Pinpoint the cell where the given text exists, returning its (X, Y) midpoint coordinate. 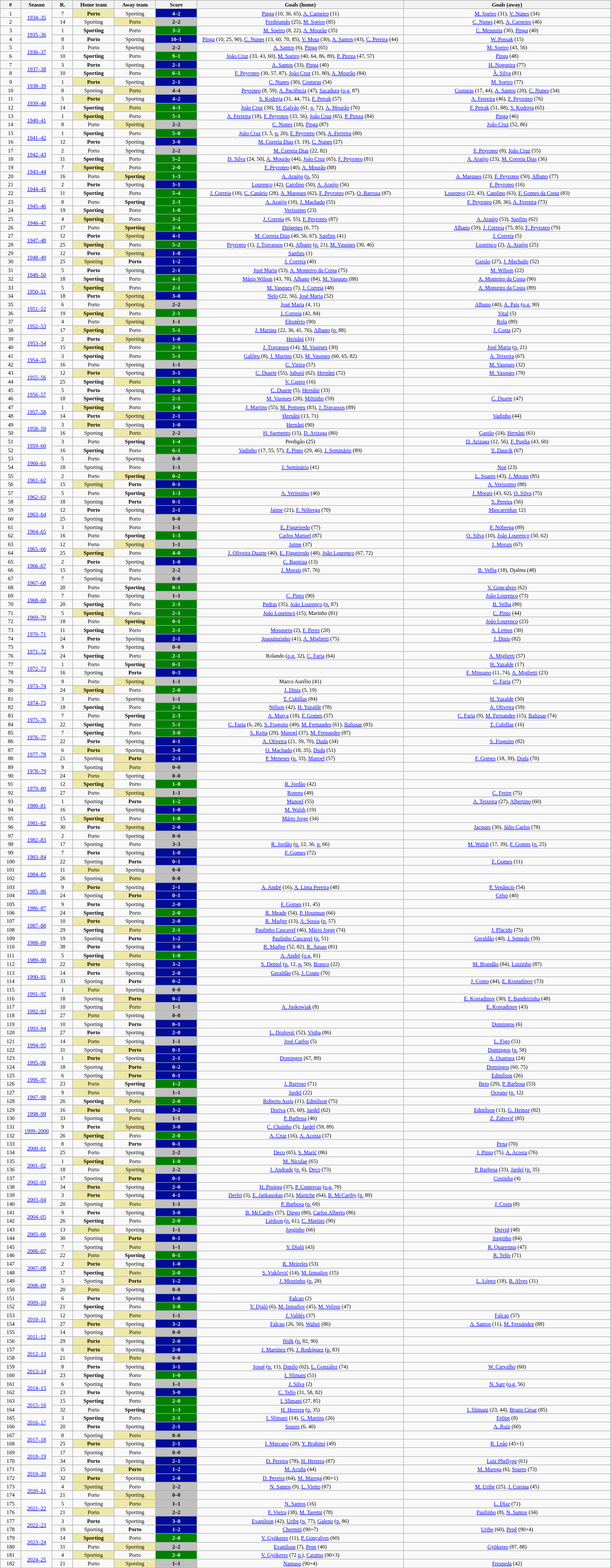
150 (11, 1289)
168 (11, 1443)
Y. Djaló (6), M. Izmailov (45), M. Veloso (47) (300, 1306)
4–0 (176, 553)
139 (11, 1195)
Albano (40), A. Pais (o.g. 90) (507, 304)
A. André (o.g. 81) (300, 955)
154 (11, 1323)
1967–68 (37, 583)
1993–94 (37, 1028)
1953–54 (37, 343)
A. Juskowiak (8) (300, 1007)
111 (11, 955)
A. Marques (23), F. Peyroteo (50), Albano (77) (507, 176)
Rola (89) (507, 321)
José Carlos (5) (300, 1041)
R. (62, 5)
2000–01 (37, 1148)
M. Soeiro (31), V. Nunes (34) (507, 13)
F. Nóbrega (89) (507, 527)
Noé (23) (507, 467)
105 (11, 904)
J. Morais (67, 76) (300, 570)
Paulinho (8), N. Santos (34) (507, 1512)
E. Kostadinov (43) (507, 1007)
Y. Djaló (43) (300, 1247)
161 (11, 1384)
78 (11, 673)
M. Walsh (17, 39), F. Gomes (p. 25) (507, 844)
I. Marcano (28), Y. Brahimi (49) (300, 1443)
J. Costa (27) (507, 330)
João Cruz (3, 5, p. 20), F. Peyroteo (50), A. Ferreira (80) (300, 133)
Jardel (22) (300, 1092)
79 (11, 681)
1960–61 (37, 463)
I. Slimani (14), G. Martins (26) (300, 1418)
2023–24 (37, 1542)
N. Santos (9), L. Vietto (87) (300, 1486)
163 (11, 1401)
141 (11, 1212)
60 (11, 518)
1964–65 (37, 531)
171 (11, 1469)
A. Ferreira (18), F. Peyroteo (33, 56), João Cruz (65), P. Pireza (84) (300, 116)
177 (11, 1521)
74 (11, 638)
R. Leão (45+1) (507, 1443)
1952–53 (37, 326)
C. Nunes (40), A. Carneiro (46) (507, 22)
Sanfins (1) (300, 253)
B. Velha (18), Djalma (48) (507, 570)
Eleutério (90) (300, 321)
88 (11, 758)
1969–70 (37, 617)
Mário Jorge (34) (300, 818)
109 (11, 938)
1963–64 (37, 514)
1957–58 (37, 411)
1972–73 (37, 668)
I. Slimani (27, 85) (300, 1401)
Home team (94, 5)
54 (11, 467)
Mário Wilson (43, 78), Albano (84), M. Vasques (88) (300, 279)
147 (11, 1264)
João Cruz (39), M. Galvão (61, p. 72), A. Mourão (70) (300, 107)
José Maria (4, 11) (300, 304)
107 (11, 921)
173 (11, 1486)
142 (11, 1221)
1970–71 (37, 634)
José Maria (p. 21) (507, 347)
179 (11, 1538)
Uribe (60), Pepê (90+4) (507, 1529)
Mascarenhas 12) (507, 510)
2–4 (176, 227)
S. Kodrnja (31, 44, 75), F. Petrak (57) (300, 99)
1992–93 (37, 1011)
João Cruz (33, 43, 60), M. Soeiro (40, 64, 86, 89), P. Pireza (47, 57) (300, 56)
C. Faria (77) (507, 681)
J. Martins (22, 36, 41, 76), Albano (p. 88) (300, 330)
156 (11, 1341)
67 (11, 578)
Roberto Assis (11), Edmílson (75) (300, 1101)
L. López (18), B. Alves (31) (507, 1281)
J. Barroso (71) (300, 1084)
C. Duarte (5), Hernâni (33) (300, 390)
Veríssimo (23) (300, 210)
Away team (135, 5)
1973–74 (37, 686)
Oceano (p. 12) (507, 1092)
1938–39 (37, 86)
2004–05 (37, 1217)
45 (11, 390)
Gastão (27), J. Machado (52) (507, 262)
A. Murça (18), F. Gomes (57) (300, 715)
A. Araújo (23), M. Correia Dias (36) (507, 159)
138 (11, 1186)
133 (11, 1144)
Score (176, 5)
167 (11, 1435)
63 (11, 544)
1974–75 (37, 703)
E. Kostadinov (30), F. Bandeirinha (48) (507, 998)
C. Pinto (90) (300, 596)
1991–92 (37, 994)
Romeu (49) (300, 792)
C. Chaínho (5), Jardel (59, 89) (300, 1127)
46 (11, 399)
P. Barbosa (p. 69) (300, 1204)
Doriva (35, 60), Jardel (62) (300, 1110)
64 (11, 553)
2017–18 (37, 1439)
5–4 (176, 193)
F. Vieira (38), M. Taremi (78) (300, 1512)
A. Ruiz (60) (507, 1426)
Goals (away) (507, 5)
43 (11, 373)
1980–81 (37, 806)
Pinga (46) (507, 116)
Paulinho Cascavel (p. 51) (300, 938)
M. Soeiro (8, 22), A. Mourão (35) (300, 30)
J. Martínez (9), J. Rodríguez (p. 83) (300, 1349)
82 (11, 707)
140 (11, 1204)
71 (11, 613)
1935–36 (37, 35)
Perdigão (25) (300, 441)
Evanilson (42), Uribe (p. 77), Galeno (p. 86) (300, 1521)
R. Madjer (13), A. Sousa (p. 57) (300, 921)
Jaime (21), F. Nóbrega (70) (300, 510)
P. Barbosa (46) (300, 1118)
68 (11, 587)
170 (11, 1461)
A. Cruz (16), A. Acosta (37) (300, 1135)
Hernâni (31) (300, 339)
2021–22 (37, 1508)
1937–38 (37, 69)
A. Lemos (30) (507, 630)
178 (11, 1529)
M. Walsh (19) (300, 810)
4–3 (176, 107)
160 (11, 1375)
114 (11, 981)
Deivid (48) (507, 1229)
A. Araújo (p. 55) (300, 176)
76 (11, 656)
Mosquera (2), F. Peres (20) (300, 630)
134 (11, 1152)
1971–72 (37, 651)
124 (11, 1066)
28 (11, 244)
2016–17 (37, 1422)
J. Correia (42, 84) (300, 313)
1978–79 (37, 771)
T. Cubillas (84) (300, 698)
3–3 (176, 844)
Vadinho (44) (507, 416)
Peyroteo (1), J. Travassos (14), Albano (p. 21), M. Vasques (30, 46) (300, 244)
Pedras (35), João Lourenço (p. 87) (300, 604)
1956–57 (37, 394)
Namaso (90+4) (300, 1563)
Season (37, 5)
176 (11, 1512)
113 (11, 972)
1943–44 (37, 172)
J. Silva (2) (300, 1384)
José Maria (53), A. Monteiro da Costa (75) (300, 270)
127 (11, 1092)
59 (11, 510)
58 (11, 501)
1996–97 (37, 1080)
Hulk (p. 82, 90) (300, 1341)
1986–87 (37, 908)
1945–46 (37, 206)
C. Vieira (57) (300, 364)
N. Sarr (o.g. 56) (507, 1384)
Jacques (30), Júlio Carlos (78) (507, 827)
61 (11, 527)
1939–40 (37, 103)
136 (11, 1169)
J. Oliveira Duarte (40), E. Figueiredo (48), João Lourenço (67, 72) (300, 553)
Nélson (42), H. Yazalde (78) (300, 707)
91 (11, 784)
120 (11, 1032)
S. Demol (p. 12, p. 50), Branco (22) (300, 964)
J. Correia (5) (507, 236)
1940–41 (37, 120)
129 (11, 1110)
C. Nunes (18), Pinga (87) (300, 125)
1995–96 (37, 1062)
1954–55 (37, 360)
10–1 (176, 39)
M. Soeiro (43, 56) (507, 47)
M. Correia Dias (40, 56, 67), Sanfins (41) (300, 236)
48 (11, 416)
1984–85 (37, 874)
1975–76 (37, 720)
J. Seminário (41) (300, 467)
Edmílson (26) (507, 1075)
P. Venâncio (54) (507, 887)
174 (11, 1495)
Falcao (57) (507, 1315)
2001–02 (37, 1165)
Gyökeres (87, 88) (507, 1546)
L. Figo (51) (507, 1041)
M. Brandão (84), Luizinho (87) (507, 964)
João Cruz (52, 86) (507, 125)
F. Gomes (11) (507, 861)
Albano (59), J. Correia (75, 85), F. Peyroteo (79) (507, 227)
J. Correia (6, 55), F. Peyroteo (87) (300, 219)
164 (11, 1409)
35 (11, 304)
39 (11, 339)
A. Monteiro da Costa (90) (507, 279)
53 (11, 458)
159 (11, 1367)
69 (11, 596)
47 (11, 407)
1981–82 (37, 823)
1951–52 (37, 309)
Marco Aurélio (41) (300, 681)
Derlei (3), E. Jankauskas (51), Maniche (64), B. McCarthy (p. 89) (300, 1195)
J. Valdés (37) (300, 1315)
1962–63 (37, 497)
N. Santos (16) (300, 1504)
108 (11, 930)
C. Mesquita (30), Pinga (40) (507, 30)
2010–11 (37, 1319)
1961–62 (37, 480)
Pinga (10, 36, 65), A. Carneiro (11) (300, 13)
Evanilson (7), Pepe (40) (300, 1546)
J. Correia (18), C. Canário (28), A. Marques (62), F. Peyroteo (67), O. Barrosa (87) (300, 193)
A. Araújo (10), J. Machado (55) (300, 201)
Jorginho (84) (507, 1238)
Pinga (48) (507, 56)
Beto (29), P. Barbosa (53) (507, 1084)
106 (11, 912)
2007–08 (37, 1268)
C. Nunes (30), Costuras (54) (300, 82)
128 (11, 1101)
37 (11, 321)
J. Pinto (75), A. Acosta (76) (507, 1152)
44 (11, 382)
A. Araújo (53), Sanfins (62) (507, 219)
C. Duarte (47) (507, 399)
1942–43 (37, 154)
Costuras (17, 44), A. Santos (20), C. Nunes (34) (507, 90)
Celso (40) (507, 895)
97 (11, 835)
149 (11, 1281)
110 (11, 947)
V. Gonçalves (62) (507, 587)
2005–06 (37, 1234)
Luiz Phellype (61) (507, 1461)
151 (11, 1298)
Domingos (p. 58) (507, 1049)
1959–60 (37, 446)
A. Ferreira (46), F. Peyroteo (76) (507, 99)
2002–03 (37, 1182)
40 (11, 347)
93 (11, 801)
36 (11, 313)
75 (11, 647)
51 (11, 441)
B. Velha (80) (507, 604)
V. Castro (16) (300, 382)
João Lourenço (23) (507, 621)
146 (11, 1255)
F. Peyroteo (30, 57, 87), João Cruz (31, 80), A. Mourão (84) (300, 73)
O. Silva (10), João Lourenço (50, 62) (507, 536)
1958–59 (37, 429)
M. Vasques (28), Miltinho (59) (300, 399)
87 (11, 750)
2020–21 (37, 1491)
121 (11, 1041)
Diógenes (6, 77) (300, 227)
A. André (16), A. Lima Pereira (48) (300, 887)
1955–56 (37, 377)
104 (11, 895)
Â. Silva (81) (507, 73)
H. Yazalde (17) (507, 664)
P. Meneses (p. 33), Manoel (57) (300, 758)
101 (11, 870)
90 (11, 775)
1966–67 (37, 566)
P. Barbosa (33), Jardel (p. 35) (507, 1169)
R. Jordão (42) (300, 784)
169 (11, 1452)
J. Moutinho (p. 28) (300, 1281)
J. Dinis (5, 19) (300, 690)
158 (11, 1358)
181 (11, 1555)
J. Plácido (75) (507, 930)
Hernâni (13, 71) (300, 416)
I. Slimani (51) (300, 1375)
C. Duarte (55), Jaburú (62), Hernâni (72) (300, 373)
2024–25 (37, 1559)
F. Gomes (72) (300, 853)
J. Dinis (82) (507, 638)
Falcao (2) (300, 1298)
70 (11, 604)
J. Morais (67) (507, 544)
V. Gyökeres (72 p.), Catamo (90+3) (300, 1555)
1997–98 (37, 1097)
S. Keïta (29), Manoel (37), M. Fernandes (87) (300, 733)
157 (11, 1349)
R. Jordão (p. 12, 36, p. 66) (300, 844)
95 (11, 818)
117 (11, 1007)
1998–99 (37, 1114)
A. Miglietti (57) (507, 656)
126 (11, 1084)
Felipe (8) (507, 1418)
R. Tello (71) (507, 1255)
50 (11, 433)
Domingos (67, 89) (300, 1058)
172 (11, 1478)
H. Nogueira (77) (507, 64)
94 (11, 810)
Costinha (4) (507, 1178)
W. Carvalho (60) (507, 1367)
55 (11, 476)
2014–15 (37, 1388)
1999–2000 (37, 1131)
96 (11, 827)
99 (11, 853)
A. Santos (11), M. Fernández (88) (507, 1323)
B. McCarthy (57), Diego (80), Carlos Alberto (86) (300, 1212)
1985–86 (37, 891)
M. Wilson (22) (507, 270)
119 (11, 1024)
145 (11, 1247)
R. Meade (54), P. Houtman (66) (300, 912)
Hernâni (90) (300, 424)
A. Monteiro da Costa (89) (507, 287)
H. Postiga (37), P. Contreras (o.g. 78) (300, 1186)
Pena (70) (507, 1144)
85 (11, 733)
Y. Daucik (67) (507, 450)
F. Peyroteo (28, 36), A. Ferreira (73) (507, 201)
131 (11, 1127)
1982–83 (37, 840)
1941–42 (37, 137)
Peyroteo (8, 59), A. Paciência (47), Sacadura (o.g. 87) (300, 90)
148 (11, 1272)
1994–95 (37, 1045)
A. Teixeira (27), Albertino (60) (507, 801)
62 (11, 536)
Domingos (60, 75) (507, 1066)
R. Meireles (53) (300, 1264)
M. Vasques (79) (507, 373)
D. Silva (24, 50), A. Mourão (44), João Cruz (65), F. Peyroteo (81) (300, 159)
Rolando (o.g. 32), C. Faria (64) (300, 656)
1950–51 (37, 292)
2009–10 (37, 1302)
J. Costa (8) (507, 1204)
66 (11, 570)
1934–35 (37, 17)
E. Figueiredo (77) (300, 527)
C. Pinto (44) (507, 613)
Lourenço (22, 43), Catolino (63), F. Gomes da Costa (83) (507, 193)
89 (11, 767)
S. Fraguito (82) (507, 741)
Paulinho Cascavel (46), Mário Jorge (74) (300, 930)
182 (11, 1563)
132 (11, 1135)
# (11, 5)
F. Peyroteo (8), João Cruz (55) (507, 150)
M. Marega (6), Soares (73) (507, 1469)
W. Possak (15) (507, 39)
O. Machado (18, 35), Duda (51) (300, 750)
Lourenço (2), A. Araújo (25) (507, 244)
86 (11, 741)
72 (11, 621)
102 (11, 878)
C. Faria (9), M. Fernandes (15), Baltasar (74) (507, 715)
J. Couto (44), E. Kostadinov (73) (507, 981)
56 (11, 484)
1989–90 (37, 960)
1987–88 (37, 925)
137 (11, 1178)
Ferdinando (25), M. Soeiro (85) (300, 22)
81 (11, 698)
143 (11, 1229)
L. Soares (43), J. Morais (85) (507, 476)
A. Teixeira (67) (507, 356)
R. Madjer (52, 82), R. Águas (81) (300, 947)
F. Peyroteo (40), A. Mourão (88) (300, 167)
A. Veríssimo (88) (507, 484)
73 (11, 630)
J. Correia (40) (300, 262)
Domingos (6) (507, 1024)
Josué (p. 11), Danilo (62), L. González (74) (300, 1367)
M. Vasques (7), J. Correia (48) (300, 287)
115 (11, 990)
J. Travassos (14), M. Vasques (30) (300, 347)
João Lourenço (15), Marinho (81) (300, 613)
F. Gomes (18, 39), Duda (70) (507, 758)
S. Vukčević (14), M. Izmailov (15) (300, 1272)
2015–16 (37, 1405)
F. Gomes (11, 45) (300, 904)
V. Gyökeres (11), P. Gonçalves (60) (300, 1538)
J. Morais (43, 62), O. Silva (75) (507, 493)
57 (11, 493)
Edmílson (13), G. Heinze (82) (507, 1110)
A. Oliveira (59) (507, 707)
65 (11, 561)
A. Santos (33), Pinga (40) (300, 64)
103 (11, 887)
2018–19 (37, 1456)
2019–20 (37, 1473)
João Lourenço (73) (507, 596)
M. Correia Dias (3, 19), C. Nunes (27) (300, 142)
1936–37 (37, 52)
100 (11, 861)
Chermiti (90+7) (300, 1529)
Galileu (8), J. Martins (32), M. Vasques (60, 65, 82) (300, 356)
Pinga (10, 25, 90), C. Nunes (13, 60, 70, 85), V. Mota (30), A. Santos (43), C. Pereira (44) (300, 39)
5–0 (176, 133)
Falcao (26, 50), Walter (86) (300, 1323)
Nelo (22, 56), José Maria (52) (300, 296)
166 (11, 1426)
1946–47 (37, 223)
112 (11, 964)
1979–80 (37, 788)
Goals (home) (300, 5)
D. Pereira (78), H. Herrera (87) (300, 1461)
2022–23 (37, 1525)
1990–91 (37, 977)
1947–48 (37, 240)
Vital (5) (507, 313)
Carlos Manuel (87) (300, 536)
A. Santos (6), Pinga (65) (300, 47)
1988–89 (37, 943)
116 (11, 998)
52 (11, 450)
155 (11, 1332)
42 (11, 364)
1948–49 (37, 257)
Gastão (24), Hernâni (61) (507, 433)
2006–07 (37, 1251)
1983–84 (37, 857)
135 (11, 1161)
1976–77 (37, 737)
Z. Zahovič (85) (507, 1118)
A. Oliveira (21, 39, 70), Duda (34) (300, 741)
H. Sarmento (15), D. Arizaga (80) (300, 433)
1944–45 (37, 189)
165 (11, 1418)
M. Correia Dias (22, 82) (300, 150)
118 (11, 1015)
M. Acuña (44) (300, 1469)
180 (11, 1546)
9–1 (176, 56)
M. Uribe (25), J. Corona (45) (507, 1486)
41 (11, 356)
77 (11, 664)
2012–13 (37, 1354)
1977–78 (37, 754)
Jorginho (66) (300, 1229)
2008–09 (37, 1285)
D. Pereira (64), M. Marega (90+1) (300, 1478)
Geraldão (5), J. Couto (70) (300, 972)
162 (11, 1392)
F. Peyroteo (16) (507, 184)
Deco (65), S. Marić (86) (300, 1152)
2003–04 (37, 1199)
125 (11, 1075)
4–4 (176, 90)
1–4 (176, 441)
M. Soeiro (77) (507, 82)
C. Tello (31, 58, 82) (300, 1392)
Vadinho (17, 55, 57), F. Pinto (29, 46), J. Seminário (89) (300, 450)
F. Minuano (11, 74), A. Miglietti (23) (507, 673)
Geraldão (40), J. Semedo (59) (507, 938)
C. Baptista (13) (300, 561)
2013–14 (37, 1371)
H. Herrera (p. 35) (300, 1409)
D. Arizaga (12, 56), F. Puglia (43, 60) (507, 441)
Manoel (55) (300, 801)
152 (11, 1306)
Fresneda (42) (507, 1563)
122 (11, 1049)
0–3 (176, 673)
L. Díaz (71) (507, 1504)
Lourenço (42), Catolino (50), A. Araújo (56) (300, 184)
144 (11, 1238)
M. Vasques (32) (507, 364)
C. Freire (75) (507, 792)
123 (11, 1058)
80 (11, 690)
A. Veríssimo (46) (300, 493)
Liédson (p. 61), C. Martins (90) (300, 1221)
1968–69 (37, 600)
1965–66 (37, 549)
153 (11, 1315)
Joaquinzinho (41), A. Miglietti (75) (300, 638)
1949–50 (37, 274)
84 (11, 724)
2011–12 (37, 1336)
M. Niculae (65) (300, 1161)
J. Martins (55), M. Pompeu (83), J. Travassos (89) (300, 407)
L. Drulović (52), Vinha (86) (300, 1032)
J. Andrade (p. 6), Deco (73) (300, 1169)
98 (11, 844)
I. Slimani (23, 44), Bruno César (85) (507, 1409)
Jaime (37) (300, 544)
R. Quaresma (47) (507, 1247)
92 (11, 792)
S. Pereira (56) (507, 501)
F. Petrak (51, 88), S. Kodrnja (65) (507, 107)
H. Yazalde (50) (507, 698)
49 (11, 424)
130 (11, 1118)
A. Ouattara (24) (507, 1058)
83 (11, 715)
175 (11, 1504)
T. Cubillas (16) (507, 724)
C. Faria (6, 28), S. Fraguito (49), M. Fernandes (61), Baltasar (83) (300, 724)
Soares (6, 40) (300, 1426)
